Detect which cell encompasses the target text, then output its [x, y] center coordinate. 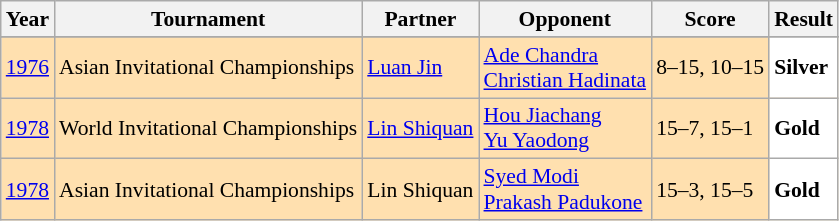
Result [804, 19]
Score [710, 19]
Tournament [208, 19]
15–3, 15–5 [710, 190]
Luan Jin [420, 68]
World Invitational Championships [208, 128]
Partner [420, 19]
Syed Modi Prakash Padukone [564, 190]
Silver [804, 68]
8–15, 10–15 [710, 68]
Year [28, 19]
Opponent [564, 19]
1976 [28, 68]
Ade Chandra Christian Hadinata [564, 68]
Hou Jiachang Yu Yaodong [564, 128]
15–7, 15–1 [710, 128]
